Scan for the cell matching the given text and deliver its (X, Y) coordinate at center. 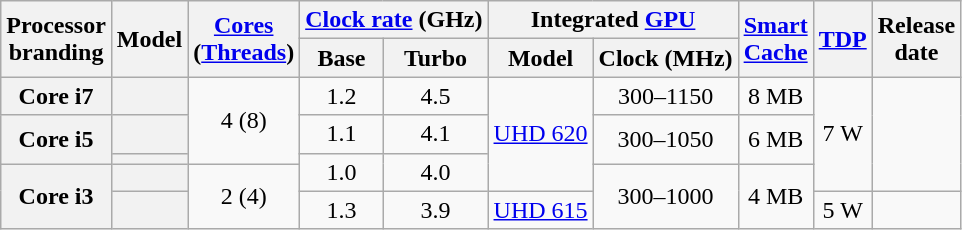
300–1050 (666, 140)
3.9 (436, 210)
1.2 (342, 96)
4 MB (776, 196)
Core i7 (56, 96)
UHD 620 (540, 134)
4 (8) (244, 120)
7 W (842, 134)
Clock (MHz) (666, 58)
UHD 615 (540, 210)
1.3 (342, 210)
2 (4) (244, 196)
Core i5 (56, 140)
Base (342, 58)
Processorbranding (56, 39)
1.0 (342, 172)
Releasedate (916, 39)
5 W (842, 210)
Clock rate (GHz) (394, 20)
4.5 (436, 96)
4.1 (436, 134)
Integrated GPU (613, 20)
4.0 (436, 172)
1.1 (342, 134)
6 MB (776, 140)
Turbo (436, 58)
300–1000 (666, 196)
300–1150 (666, 96)
SmartCache (776, 39)
TDP (842, 39)
8 MB (776, 96)
Core i3 (56, 196)
Cores(Threads) (244, 39)
